Detect which cell encompasses the target text, then output its (X, Y) center coordinate. 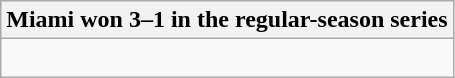
Miami won 3–1 in the regular-season series (227, 20)
